Search for the cell housing the specified text and yield its (x, y) center coordinate. 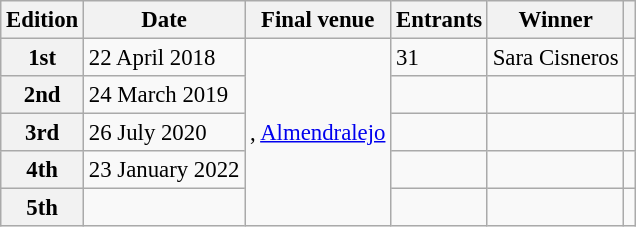
2nd (42, 95)
4th (42, 170)
24 March 2019 (164, 95)
Edition (42, 20)
, Almendralejo (318, 133)
3rd (42, 133)
Sara Cisneros (556, 58)
Date (164, 20)
5th (42, 208)
Winner (556, 20)
23 January 2022 (164, 170)
Entrants (440, 20)
Final venue (318, 20)
22 April 2018 (164, 58)
26 July 2020 (164, 133)
31 (440, 58)
1st (42, 58)
